Pinpoint the cell where the given text exists, returning its [X, Y] midpoint coordinate. 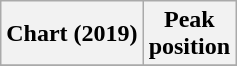
Peakposition [189, 34]
Chart (2019) [72, 34]
